Search for the cell housing the specified text and yield its [x, y] center coordinate. 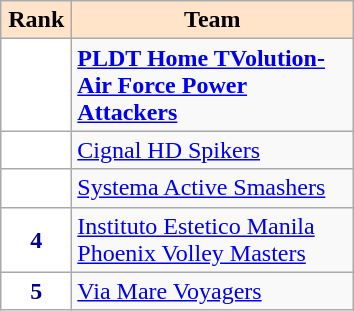
5 [36, 291]
Cignal HD Spikers [212, 150]
Via Mare Voyagers [212, 291]
PLDT Home TVolution-Air Force Power Attackers [212, 85]
Rank [36, 20]
Instituto Estetico Manila Phoenix Volley Masters [212, 240]
Team [212, 20]
4 [36, 240]
Systema Active Smashers [212, 188]
